Search for the cell housing the specified text and yield its (x, y) center coordinate. 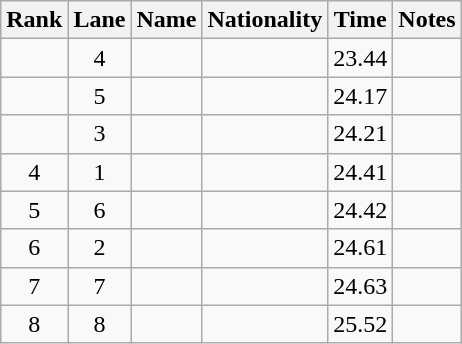
Rank (34, 20)
24.63 (360, 286)
Notes (427, 20)
24.41 (360, 172)
1 (100, 172)
2 (100, 248)
24.61 (360, 248)
Lane (100, 20)
24.21 (360, 134)
23.44 (360, 58)
25.52 (360, 324)
24.17 (360, 96)
Time (360, 20)
3 (100, 134)
24.42 (360, 210)
Name (166, 20)
Nationality (265, 20)
